Identify which cell holds the provided text, then report its (X, Y) central coordinate. 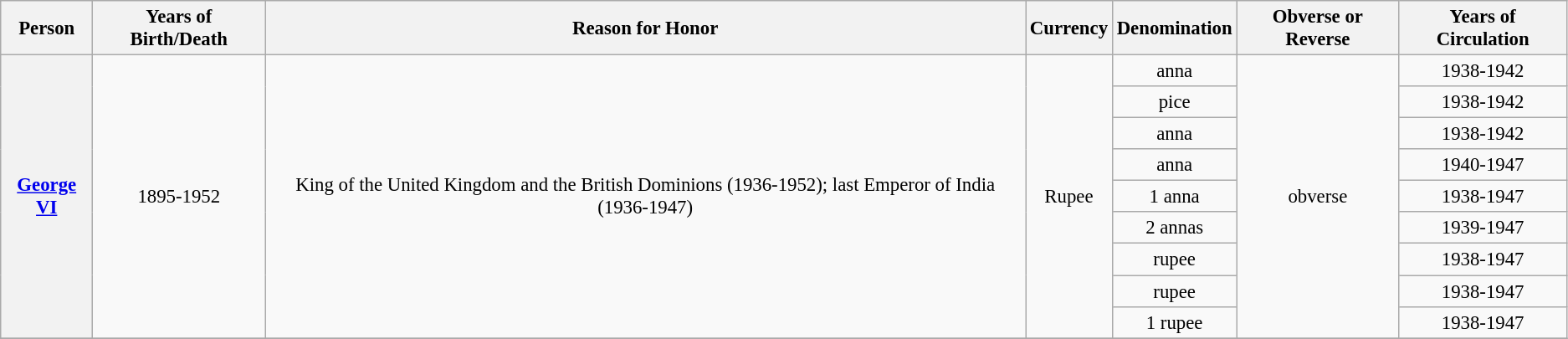
1 anna (1175, 197)
1939-1947 (1483, 229)
1 rupee (1175, 322)
King of the United Kingdom and the British Dominions (1936-1952); last Emperor of India (1936-1947) (646, 197)
Denomination (1175, 28)
obverse (1318, 197)
Reason for Honor (646, 28)
Years of Circulation (1483, 28)
Person (47, 28)
pice (1175, 102)
1940-1947 (1483, 165)
1895-1952 (179, 197)
Rupee (1069, 197)
Currency (1069, 28)
2 annas (1175, 229)
Years of Birth/Death (179, 28)
Obverse or Reverse (1318, 28)
George VI (47, 197)
